Identify which cell holds the provided text, then report its [X, Y] central coordinate. 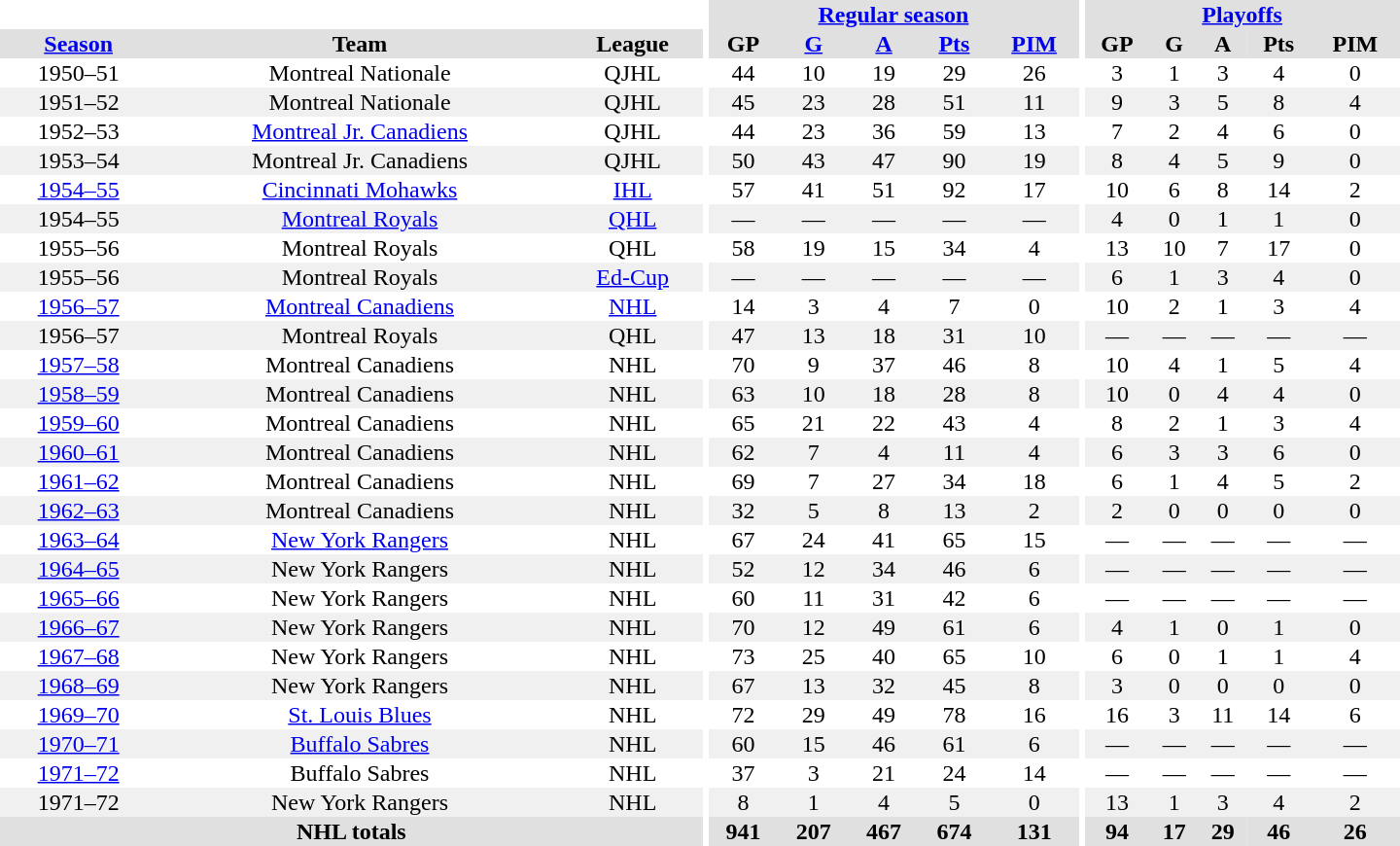
73 [743, 656]
Cincinnati Mohawks [360, 190]
92 [954, 190]
Regular season [892, 15]
78 [954, 715]
58 [743, 248]
40 [884, 656]
Team [360, 44]
1950–51 [78, 73]
1952–53 [78, 131]
League [633, 44]
1959–60 [78, 423]
52 [743, 569]
131 [1034, 831]
1962–63 [78, 511]
1957–58 [78, 365]
1965–66 [78, 598]
1964–65 [78, 569]
1968–69 [78, 686]
Season [78, 44]
59 [954, 131]
72 [743, 715]
22 [884, 423]
1951–52 [78, 102]
207 [814, 831]
1960–61 [78, 452]
25 [814, 656]
94 [1116, 831]
63 [743, 394]
27 [884, 481]
NHL totals [352, 831]
62 [743, 452]
57 [743, 190]
467 [884, 831]
Ed-Cup [633, 277]
1958–59 [78, 394]
36 [884, 131]
42 [954, 598]
1966–67 [78, 627]
941 [743, 831]
1961–62 [78, 481]
69 [743, 481]
1963–64 [78, 540]
674 [954, 831]
50 [743, 160]
St. Louis Blues [360, 715]
1970–71 [78, 744]
1967–68 [78, 656]
1953–54 [78, 160]
1969–70 [78, 715]
90 [954, 160]
Playoffs [1242, 15]
IHL [633, 190]
